Find where the given text appears and provide that cell's center as [X, Y] coordinate. 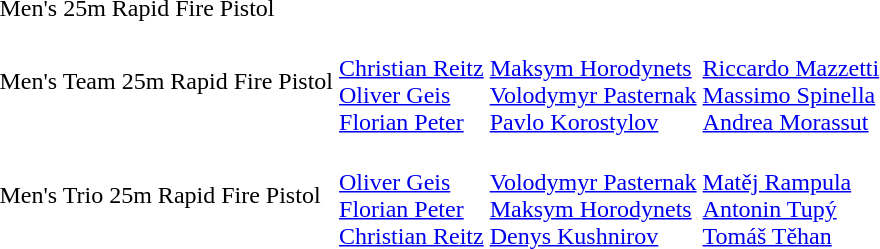
Maksym HorodynetsVolodymyr PasternakPavlo Korostylov [593, 82]
Christian ReitzOliver GeisFlorian Peter [412, 82]
